Return [X, Y] of the center of cell containing provided text 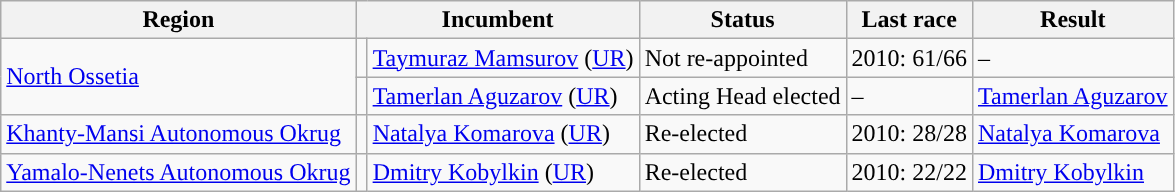
North Ossetia [178, 77]
2010: 61/66 [909, 58]
Natalya Komarova [1072, 134]
Last race [909, 20]
Dmitry Kobylkin (UR) [503, 172]
Region [178, 20]
Yamalo-Nenets Autonomous Okrug [178, 172]
2010: 28/28 [909, 134]
Result [1072, 20]
Taymuraz Mamsurov (UR) [503, 58]
Dmitry Kobylkin [1072, 172]
2010: 22/22 [909, 172]
Tamerlan Aguzarov [1072, 96]
Tamerlan Aguzarov (UR) [503, 96]
Natalya Komarova (UR) [503, 134]
Status [742, 20]
Khanty-Mansi Autonomous Okrug [178, 134]
Acting Head elected [742, 96]
Incumbent [498, 20]
Not re-appointed [742, 58]
